Pinpoint the cell where the given text exists, returning its (X, Y) midpoint coordinate. 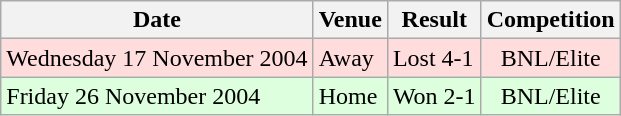
Won 2-1 (434, 96)
Result (434, 20)
Away (350, 58)
Competition (550, 20)
Home (350, 96)
Venue (350, 20)
Lost 4-1 (434, 58)
Friday 26 November 2004 (157, 96)
Wednesday 17 November 2004 (157, 58)
Date (157, 20)
